Return the (x, y) coordinate for the center point of the cell that contains the specified text.  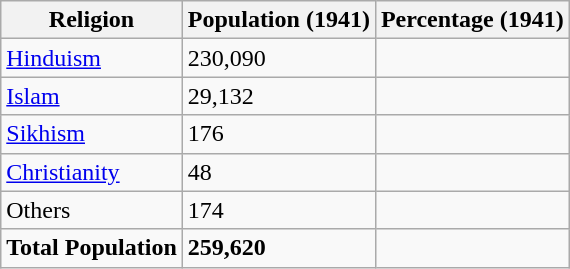
Total Population (92, 248)
Population (1941) (278, 20)
174 (278, 210)
Christianity (92, 172)
Religion (92, 20)
Islam (92, 96)
259,620 (278, 248)
Percentage (1941) (472, 20)
230,090 (278, 58)
176 (278, 134)
Others (92, 210)
Hinduism (92, 58)
Sikhism (92, 134)
48 (278, 172)
29,132 (278, 96)
